Find where the given text appears and provide that cell's center as [x, y] coordinate. 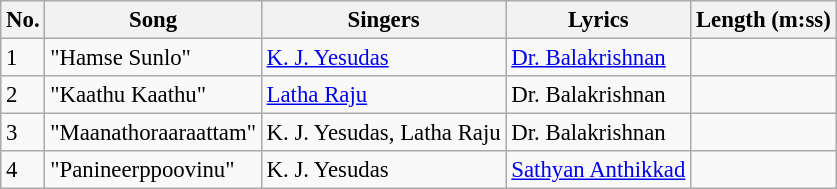
"Maanathoraaraattam" [153, 133]
"Hamse Sunlo" [153, 58]
"Kaathu Kaathu" [153, 95]
Length (m:ss) [764, 20]
Song [153, 20]
K. J. Yesudas, Latha Raju [384, 133]
3 [23, 133]
Sathyan Anthikkad [598, 170]
"Panineerppoovinu" [153, 170]
No. [23, 20]
2 [23, 95]
Latha Raju [384, 95]
Singers [384, 20]
4 [23, 170]
Lyrics [598, 20]
1 [23, 58]
